Return the [x, y] coordinate for the center point of the cell that contains the specified text.  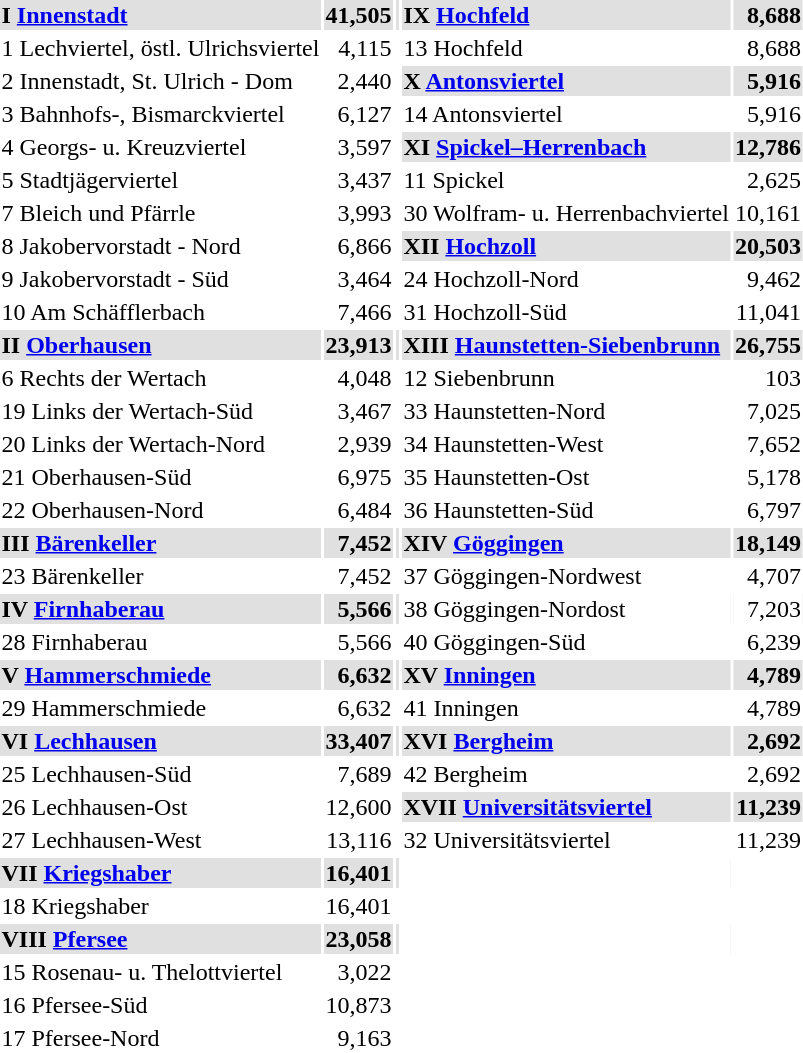
6,127 [358, 114]
6,866 [358, 246]
25 Lechhausen-Süd [160, 774]
4,048 [358, 378]
7,466 [358, 312]
4 Georgs- u. Kreuzviertel [160, 147]
VIII Pfersee [160, 939]
30 Wolfram- u. Herrenbachviertel [566, 213]
9,462 [768, 279]
7,689 [358, 774]
38 Göggingen-Nordost [566, 609]
18 Kriegshaber [160, 906]
21 Oberhausen-Süd [160, 477]
10,161 [768, 213]
3 Bahnhofs-, Bismarckviertel [160, 114]
42 Bergheim [566, 774]
V Hammerschmiede [160, 675]
8 Jakobervorstadt - Nord [160, 246]
3,464 [358, 279]
14 Antonsviertel [566, 114]
32 Universitätsviertel [566, 840]
28 Firnhaberau [160, 642]
10 Am Schäfflerbach [160, 312]
7,025 [768, 411]
23,913 [358, 345]
III Bärenkeller [160, 543]
IV Firnhaberau [160, 609]
27 Lechhausen-West [160, 840]
2 Innenstadt, St. Ulrich - Dom [160, 81]
II Oberhausen [160, 345]
23 Bärenkeller [160, 576]
XIV Göggingen [566, 543]
40 Göggingen-Süd [566, 642]
41 Inningen [566, 708]
1 Lechviertel, östl. Ulrichsviertel [160, 48]
17 Pfersee-Nord [160, 1038]
15 Rosenau- u. Thelottviertel [160, 972]
I Innenstadt [160, 15]
5 Stadtjägerviertel [160, 180]
29 Hammerschmiede [160, 708]
6,797 [768, 510]
3,022 [358, 972]
13,116 [358, 840]
XV Inningen [566, 675]
2,625 [768, 180]
35 Haunstetten-Ost [566, 477]
12 Siebenbrunn [566, 378]
26 Lechhausen-Ost [160, 807]
16 Pfersee-Süd [160, 1005]
XVI Bergheim [566, 741]
18,149 [768, 543]
6 Rechts der Wertach [160, 378]
41,505 [358, 15]
X Antonsviertel [566, 81]
VII Kriegshaber [160, 873]
3,437 [358, 180]
2,440 [358, 81]
26,755 [768, 345]
2,939 [358, 444]
103 [768, 378]
24 Hochzoll-Nord [566, 279]
36 Haunstetten-Süd [566, 510]
37 Göggingen-Nordwest [566, 576]
22 Oberhausen-Nord [160, 510]
33 Haunstetten-Nord [566, 411]
6,484 [358, 510]
12,786 [768, 147]
3,597 [358, 147]
10,873 [358, 1005]
13 Hochfeld [566, 48]
34 Haunstetten-West [566, 444]
3,467 [358, 411]
9,163 [358, 1038]
XII Hochzoll [566, 246]
4,115 [358, 48]
20,503 [768, 246]
11,041 [768, 312]
23,058 [358, 939]
XI Spickel–Herrenbach [566, 147]
6,975 [358, 477]
33,407 [358, 741]
12,600 [358, 807]
11 Spickel [566, 180]
XIII Haunstetten-Siebenbrunn [566, 345]
5,178 [768, 477]
XVII Universitätsviertel [566, 807]
4,707 [768, 576]
3,993 [358, 213]
31 Hochzoll-Süd [566, 312]
7,203 [768, 609]
19 Links der Wertach-Süd [160, 411]
9 Jakobervorstadt - Süd [160, 279]
6,239 [768, 642]
VI Lechhausen [160, 741]
20 Links der Wertach-Nord [160, 444]
IX Hochfeld [566, 15]
7 Bleich und Pfärrle [160, 213]
7,652 [768, 444]
